Determine the (X, Y) coordinate at the center of the cell enclosing the given text.  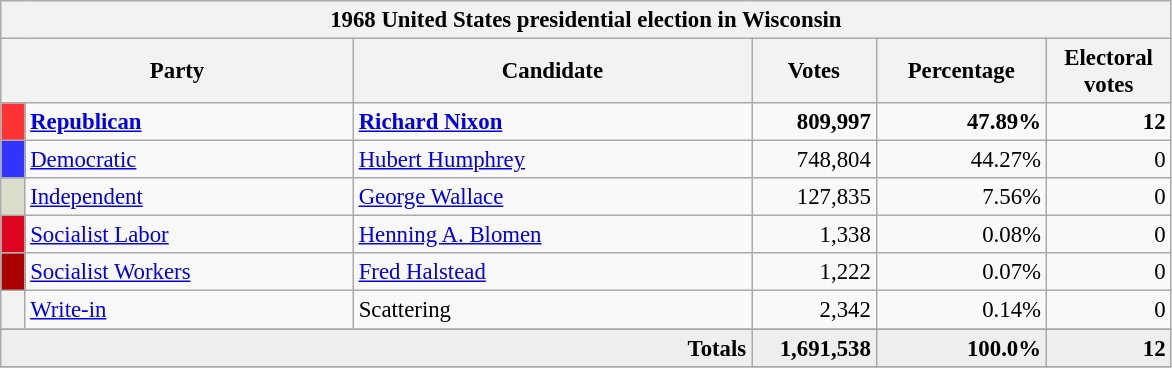
Candidate (552, 72)
809,997 (814, 122)
Socialist Labor (189, 235)
Hubert Humphrey (552, 160)
Scattering (552, 310)
George Wallace (552, 197)
Electoral votes (1108, 72)
7.56% (961, 197)
2,342 (814, 310)
Write-in (189, 310)
Fred Halstead (552, 273)
1,338 (814, 235)
Republican (189, 122)
Totals (376, 348)
Independent (189, 197)
0.07% (961, 273)
Party (178, 72)
Richard Nixon (552, 122)
Votes (814, 72)
0.14% (961, 310)
100.0% (961, 348)
Democratic (189, 160)
47.89% (961, 122)
Socialist Workers (189, 273)
44.27% (961, 160)
1968 United States presidential election in Wisconsin (586, 20)
Percentage (961, 72)
1,222 (814, 273)
0.08% (961, 235)
Henning A. Blomen (552, 235)
1,691,538 (814, 348)
127,835 (814, 197)
748,804 (814, 160)
